Provide the (X, Y) coordinate of the cell's center where the given text is located.  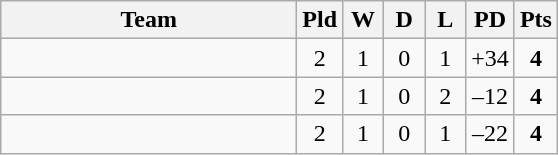
Team (149, 20)
D (404, 20)
PD (490, 20)
–22 (490, 134)
–12 (490, 96)
+34 (490, 58)
W (364, 20)
L (446, 20)
Pts (536, 20)
Pld (320, 20)
